Search for the cell housing the specified text and yield its (X, Y) center coordinate. 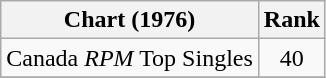
Chart (1976) (130, 20)
40 (292, 58)
Canada RPM Top Singles (130, 58)
Rank (292, 20)
